Capture the cell that displays the provided text and extract its (x, y) central coordinate. 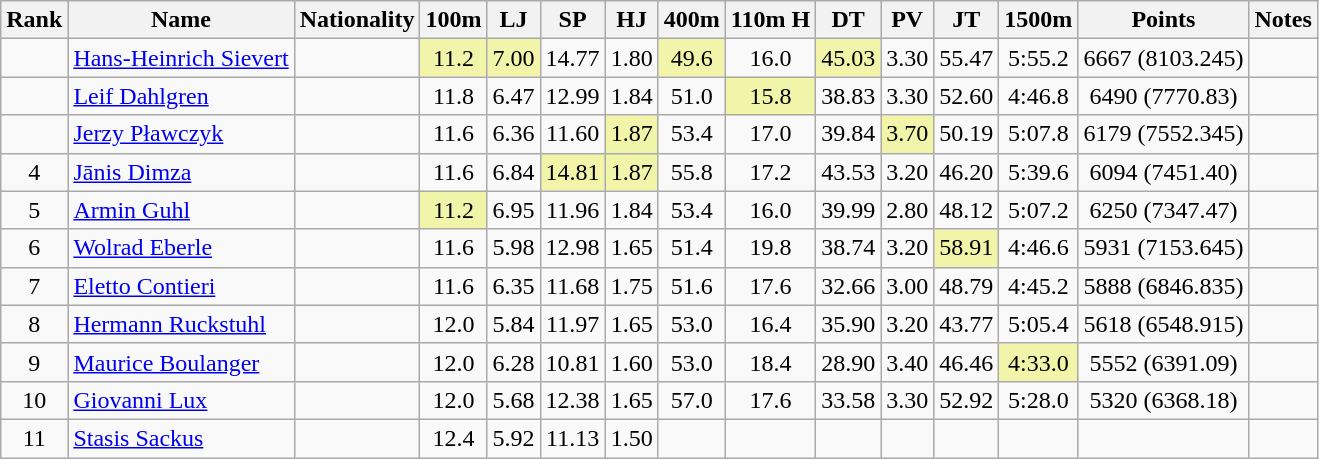
38.74 (848, 248)
6.35 (514, 286)
5320 (6368.18) (1164, 400)
11.96 (572, 210)
5.92 (514, 438)
51.0 (692, 96)
6 (34, 248)
51.6 (692, 286)
Notes (1283, 20)
Nationality (357, 20)
5552 (6391.09) (1164, 362)
5.98 (514, 248)
5:07.2 (1038, 210)
48.12 (966, 210)
5888 (6846.835) (1164, 286)
5:28.0 (1038, 400)
110m H (770, 20)
52.60 (966, 96)
12.38 (572, 400)
39.99 (848, 210)
6094 (7451.40) (1164, 172)
28.90 (848, 362)
39.84 (848, 134)
32.66 (848, 286)
6.47 (514, 96)
SP (572, 20)
7 (34, 286)
10 (34, 400)
11.13 (572, 438)
6179 (7552.345) (1164, 134)
4:46.6 (1038, 248)
52.92 (966, 400)
1.50 (632, 438)
4:45.2 (1038, 286)
Armin Guhl (181, 210)
Maurice Boulanger (181, 362)
9 (34, 362)
14.77 (572, 58)
4:46.8 (1038, 96)
6.95 (514, 210)
50.19 (966, 134)
400m (692, 20)
6250 (7347.47) (1164, 210)
Wolrad Eberle (181, 248)
14.81 (572, 172)
49.6 (692, 58)
1.75 (632, 286)
HJ (632, 20)
Rank (34, 20)
DT (848, 20)
6.36 (514, 134)
57.0 (692, 400)
17.0 (770, 134)
10.81 (572, 362)
3.00 (908, 286)
18.4 (770, 362)
Stasis Sackus (181, 438)
8 (34, 324)
1.80 (632, 58)
38.83 (848, 96)
Name (181, 20)
PV (908, 20)
5618 (6548.915) (1164, 324)
51.4 (692, 248)
3.70 (908, 134)
55.47 (966, 58)
6.84 (514, 172)
11 (34, 438)
58.91 (966, 248)
15.8 (770, 96)
Jerzy Pławczyk (181, 134)
11.97 (572, 324)
11.60 (572, 134)
16.4 (770, 324)
55.8 (692, 172)
JT (966, 20)
5:05.4 (1038, 324)
2.80 (908, 210)
Hermann Ruckstuhl (181, 324)
46.20 (966, 172)
1.60 (632, 362)
Leif Dahlgren (181, 96)
4 (34, 172)
5.84 (514, 324)
12.4 (454, 438)
Eletto Contieri (181, 286)
1500m (1038, 20)
5:07.8 (1038, 134)
Giovanni Lux (181, 400)
48.79 (966, 286)
17.2 (770, 172)
5.68 (514, 400)
LJ (514, 20)
19.8 (770, 248)
11.68 (572, 286)
35.90 (848, 324)
5:39.6 (1038, 172)
43.77 (966, 324)
Hans-Heinrich Sievert (181, 58)
5:55.2 (1038, 58)
7.00 (514, 58)
5931 (7153.645) (1164, 248)
11.8 (454, 96)
Jānis Dimza (181, 172)
Points (1164, 20)
5 (34, 210)
6.28 (514, 362)
45.03 (848, 58)
4:33.0 (1038, 362)
6490 (7770.83) (1164, 96)
43.53 (848, 172)
12.98 (572, 248)
3.40 (908, 362)
12.99 (572, 96)
33.58 (848, 400)
100m (454, 20)
6667 (8103.245) (1164, 58)
46.46 (966, 362)
